Detect which cell encompasses the target text, then output its (X, Y) center coordinate. 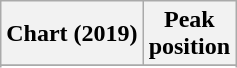
Chart (2019) (72, 34)
Peakposition (189, 34)
